From the cell containing the given text, extract its center point as (x, y) coordinate. 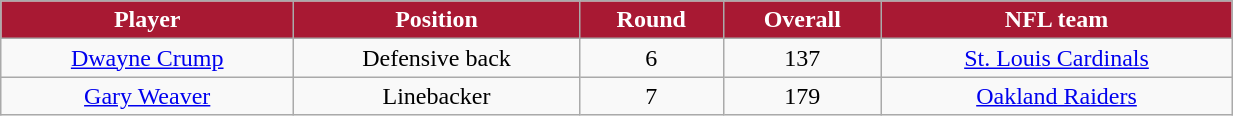
St. Louis Cardinals (1056, 58)
179 (802, 96)
Dwayne Crump (148, 58)
7 (651, 96)
Defensive back (437, 58)
137 (802, 58)
Position (437, 20)
Round (651, 20)
Overall (802, 20)
Linebacker (437, 96)
Gary Weaver (148, 96)
Player (148, 20)
NFL team (1056, 20)
Oakland Raiders (1056, 96)
6 (651, 58)
